Provide the (X, Y) coordinate of the cell's center where the given text is located.  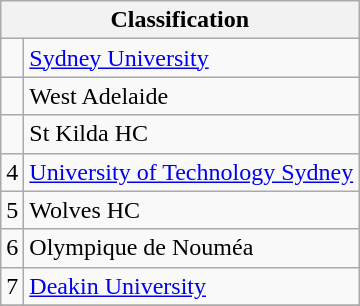
St Kilda HC (192, 134)
Wolves HC (192, 210)
Sydney University (192, 58)
Olympique de Nouméa (192, 248)
6 (12, 248)
West Adelaide (192, 96)
7 (12, 286)
4 (12, 172)
Deakin University (192, 286)
5 (12, 210)
University of Technology Sydney (192, 172)
Classification (180, 20)
